From the cell containing the given text, extract its center point as [x, y] coordinate. 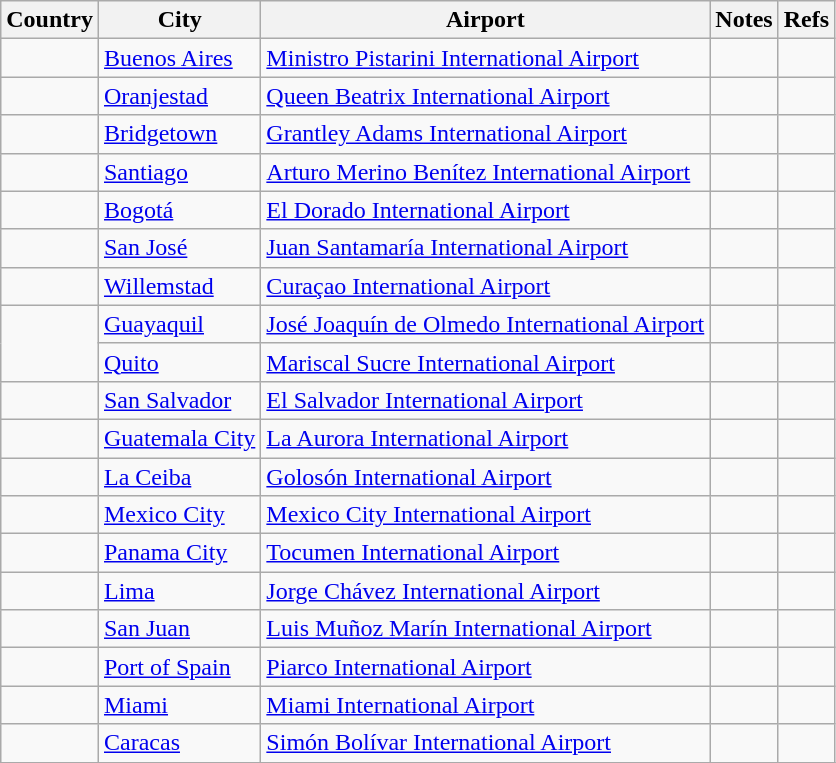
Bridgetown [179, 134]
Refs [806, 20]
Notes [744, 20]
Ministro Pistarini International Airport [486, 58]
Oranjestad [179, 96]
Piarco International Airport [486, 667]
Curaçao International Airport [486, 286]
Willemstad [179, 286]
Santiago [179, 172]
La Ceiba [179, 477]
Mexico City International Airport [486, 515]
Quito [179, 362]
Miami International Airport [486, 705]
Caracas [179, 743]
El Dorado International Airport [486, 210]
Port of Spain [179, 667]
Mexico City [179, 515]
Guatemala City [179, 438]
Bogotá [179, 210]
Juan Santamaría International Airport [486, 248]
Guayaquil [179, 324]
San Juan [179, 629]
José Joaquín de Olmedo International Airport [486, 324]
Mariscal Sucre International Airport [486, 362]
Lima [179, 591]
Tocumen International Airport [486, 553]
La Aurora International Airport [486, 438]
Miami [179, 705]
Golosón International Airport [486, 477]
San Salvador [179, 400]
Jorge Chávez International Airport [486, 591]
Arturo Merino Benítez International Airport [486, 172]
Airport [486, 20]
Luis Muñoz Marín International Airport [486, 629]
Buenos Aires [179, 58]
San José [179, 248]
Country [50, 20]
Simón Bolívar International Airport [486, 743]
City [179, 20]
El Salvador International Airport [486, 400]
Queen Beatrix International Airport [486, 96]
Grantley Adams International Airport [486, 134]
Panama City [179, 553]
